Scan for the cell matching the given text and deliver its (X, Y) coordinate at center. 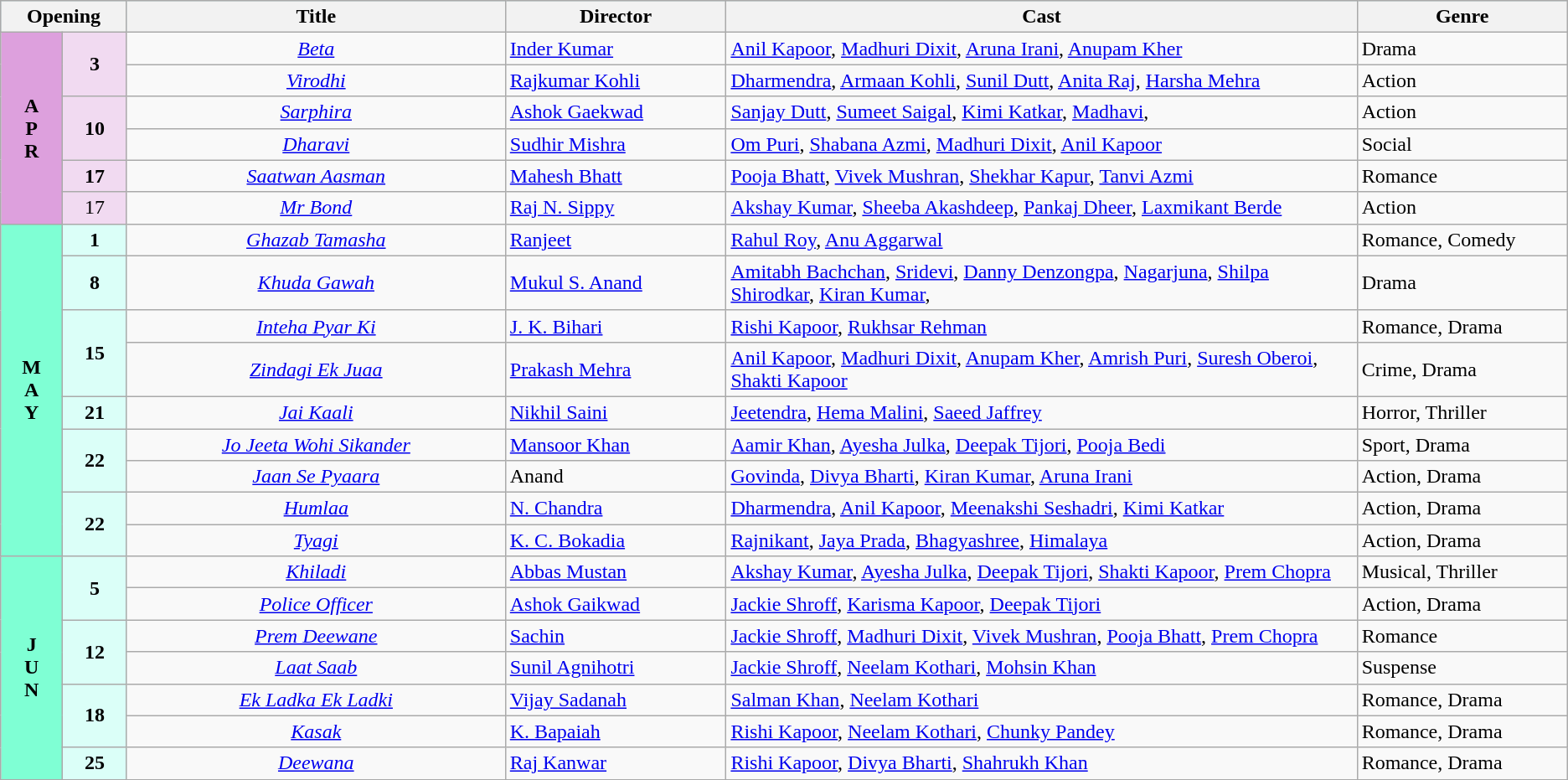
JUN (32, 668)
Jackie Shroff, Neelam Kothari, Mohsin Khan (1042, 668)
Title (316, 17)
Jo Jeeta Wohi Sikander (316, 445)
Zindagi Ek Juaa (316, 369)
Director (616, 17)
Nikhil Saini (616, 412)
Mansoor Khan (616, 445)
Sachin (616, 636)
Sudhir Mishra (616, 144)
Jai Kaali (316, 412)
Musical, Thriller (1462, 572)
18 (95, 715)
Genre (1462, 17)
Rishi Kapoor, Rukhsar Rehman (1042, 326)
21 (95, 412)
Anil Kapoor, Madhuri Dixit, Aruna Irani, Anupam Kher (1042, 49)
Suspense (1462, 668)
Opening (64, 17)
Crime, Drama (1462, 369)
8 (95, 283)
Abbas Mustan (616, 572)
Romance, Comedy (1462, 240)
Mukul S. Anand (616, 283)
Ashok Gaekwad (616, 112)
Sunil Agnihotri (616, 668)
Inder Kumar (616, 49)
Khuda Gawah (316, 283)
Rishi Kapoor, Neelam Kothari, Chunky Pandey (1042, 731)
Raj N. Sippy (616, 208)
Vijay Sadanah (616, 700)
Govinda, Divya Bharti, Kiran Kumar, Aruna Irani (1042, 477)
N. Chandra (616, 509)
K. C. Bokadia (616, 540)
MAY (32, 390)
Kasak (316, 731)
Police Officer (316, 604)
Cast (1042, 17)
K. Bapaiah (616, 731)
Om Puri, Shabana Azmi, Madhuri Dixit, Anil Kapoor (1042, 144)
Jackie Shroff, Karisma Kapoor, Deepak Tijori (1042, 604)
Humlaa (316, 509)
Prakash Mehra (616, 369)
Ashok Gaikwad (616, 604)
Mr Bond (316, 208)
Jackie Shroff, Madhuri Dixit, Vivek Mushran, Pooja Bhatt, Prem Chopra (1042, 636)
Rajnikant, Jaya Prada, Bhagyashree, Himalaya (1042, 540)
Dharmendra, Anil Kapoor, Meenakshi Seshadri, Kimi Katkar (1042, 509)
Amitabh Bachchan, Sridevi, Danny Denzongpa, Nagarjuna, Shilpa Shirodkar, Kiran Kumar, (1042, 283)
Jeetendra, Hema Malini, Saeed Jaffrey (1042, 412)
Dharmendra, Armaan Kohli, Sunil Dutt, Anita Raj, Harsha Mehra (1042, 80)
Sanjay Dutt, Sumeet Saigal, Kimi Katkar, Madhavi, (1042, 112)
5 (95, 588)
Saatwan Aasman (316, 176)
Anil Kapoor, Madhuri Dixit, Anupam Kher, Amrish Puri, Suresh Oberoi, Shakti Kapoor (1042, 369)
Tyagi (316, 540)
J. K. Bihari (616, 326)
Social (1462, 144)
3 (95, 65)
Aamir Khan, Ayesha Julka, Deepak Tijori, Pooja Bedi (1042, 445)
Salman Khan, Neelam Kothari (1042, 700)
Beta (316, 49)
Deewana (316, 763)
Pooja Bhatt, Vivek Mushran, Shekhar Kapur, Tanvi Azmi (1042, 176)
Raj Kanwar (616, 763)
Mahesh Bhatt (616, 176)
12 (95, 652)
Akshay Kumar, Sheeba Akashdeep, Pankaj Dheer, Laxmikant Berde (1042, 208)
Horror, Thriller (1462, 412)
Virodhi (316, 80)
Ghazab Tamasha (316, 240)
Sarphira (316, 112)
Inteha Pyar Ki (316, 326)
Khiladi (316, 572)
1 (95, 240)
Rishi Kapoor, Divya Bharti, Shahrukh Khan (1042, 763)
Akshay Kumar, Ayesha Julka, Deepak Tijori, Shakti Kapoor, Prem Chopra (1042, 572)
Prem Deewane (316, 636)
APR (32, 128)
Jaan Se Pyaara (316, 477)
Laat Saab (316, 668)
Anand (616, 477)
10 (95, 128)
Dharavi (316, 144)
Rajkumar Kohli (616, 80)
Ranjeet (616, 240)
15 (95, 354)
Sport, Drama (1462, 445)
25 (95, 763)
Rahul Roy, Anu Aggarwal (1042, 240)
Ek Ladka Ek Ladki (316, 700)
